Detect which cell encompasses the target text, then output its (x, y) center coordinate. 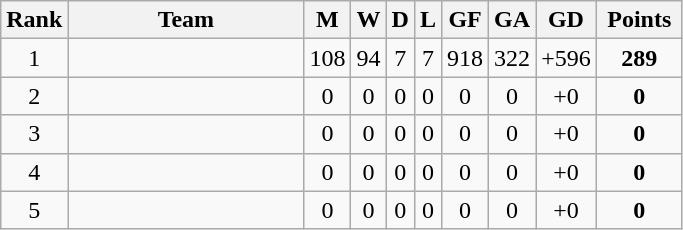
Team (186, 20)
5 (34, 210)
Rank (34, 20)
2 (34, 96)
GD (566, 20)
Points (639, 20)
94 (368, 58)
D (400, 20)
L (428, 20)
GA (512, 20)
3 (34, 134)
+596 (566, 58)
322 (512, 58)
1 (34, 58)
W (368, 20)
GF (466, 20)
M (328, 20)
108 (328, 58)
289 (639, 58)
4 (34, 172)
918 (466, 58)
